Output the [x, y] coordinate of the center of the cell containing the given text.  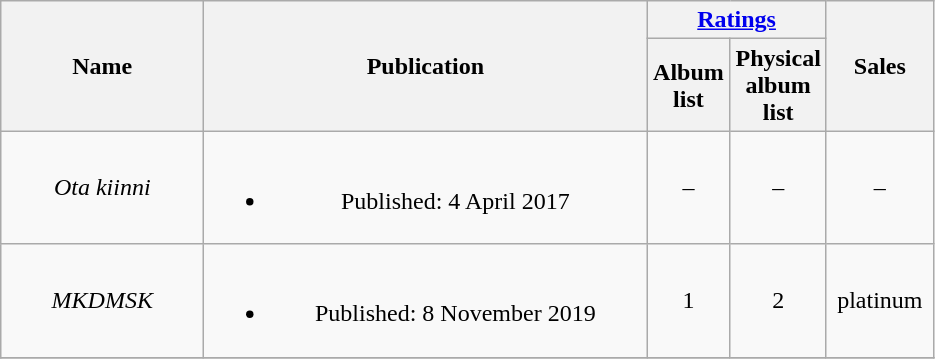
1 [688, 300]
Ratings [736, 20]
2 [778, 300]
Published: 8 November 2019 [426, 300]
Name [102, 66]
Ota kiinni [102, 188]
MKDMSK [102, 300]
platinum [880, 300]
Sales [880, 66]
Physical album list [778, 85]
Publication [426, 66]
Published: 4 April 2017 [426, 188]
Album list [688, 85]
